Determine the (x, y) coordinate at the center of the cell enclosing the given text.  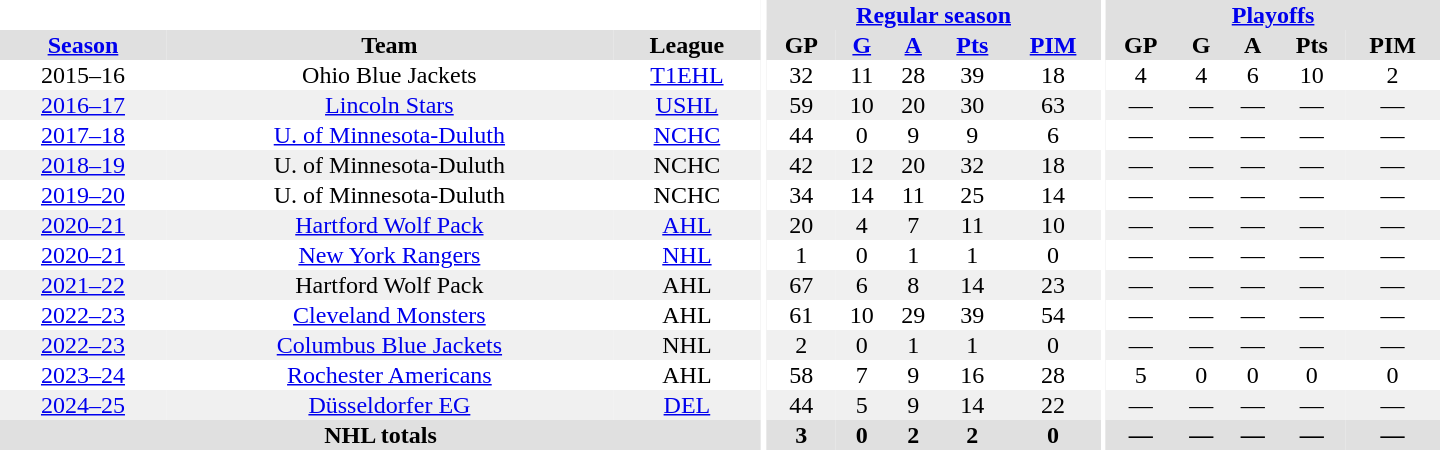
Düsseldorfer EG (390, 405)
Regular season (934, 15)
2016–17 (83, 105)
8 (912, 285)
61 (802, 315)
Team (390, 45)
Lincoln Stars (390, 105)
2024–25 (83, 405)
New York Rangers (390, 255)
Playoffs (1273, 15)
23 (1054, 285)
67 (802, 285)
2017–18 (83, 135)
Season (83, 45)
16 (972, 375)
League (687, 45)
2019–20 (83, 195)
2018–19 (83, 165)
25 (972, 195)
Ohio Blue Jackets (390, 75)
T1EHL (687, 75)
Rochester Americans (390, 375)
DEL (687, 405)
59 (802, 105)
34 (802, 195)
NHL totals (380, 435)
12 (862, 165)
2015–16 (83, 75)
42 (802, 165)
30 (972, 105)
22 (1054, 405)
63 (1054, 105)
2023–24 (83, 375)
Cleveland Monsters (390, 315)
Columbus Blue Jackets (390, 345)
54 (1054, 315)
USHL (687, 105)
2021–22 (83, 285)
3 (802, 435)
58 (802, 375)
29 (912, 315)
